Determine the [x, y] coordinate at the center of the cell enclosing the given text.  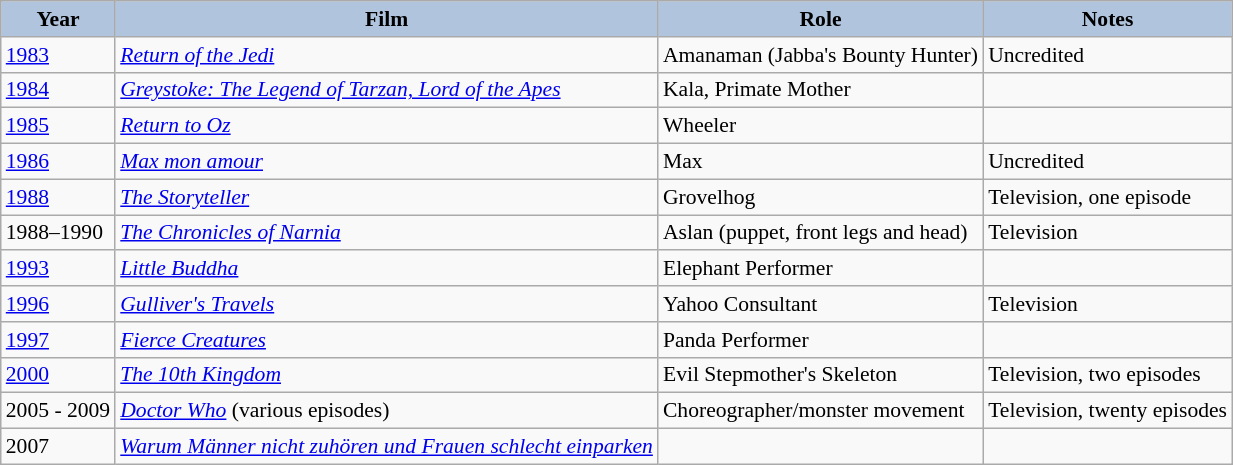
Television, one episode [1108, 197]
Gulliver's Travels [386, 304]
Yahoo Consultant [820, 304]
Role [820, 19]
Wheeler [820, 126]
Television, twenty episodes [1108, 411]
Notes [1108, 19]
2007 [58, 447]
Aslan (puppet, front legs and head) [820, 233]
Elephant Performer [820, 269]
Television, two episodes [1108, 375]
2000 [58, 375]
Film [386, 19]
Doctor Who (various episodes) [386, 411]
1988 [58, 197]
1985 [58, 126]
Panda Performer [820, 340]
Return of the Jedi [386, 55]
1983 [58, 55]
Evil Stepmother's Skeleton [820, 375]
Max mon amour [386, 162]
1986 [58, 162]
Year [58, 19]
Little Buddha [386, 269]
1984 [58, 90]
Max [820, 162]
Grovelhog [820, 197]
Amanaman (Jabba's Bounty Hunter) [820, 55]
1996 [58, 304]
The 10th Kingdom [386, 375]
Return to Oz [386, 126]
2005 - 2009 [58, 411]
Warum Männer nicht zuhören und Frauen schlecht einparken [386, 447]
The Storyteller [386, 197]
The Chronicles of Narnia [386, 233]
1988–1990 [58, 233]
1997 [58, 340]
Choreographer/monster movement [820, 411]
Fierce Creatures [386, 340]
Kala, Primate Mother [820, 90]
1993 [58, 269]
Greystoke: The Legend of Tarzan, Lord of the Apes [386, 90]
